Determine the [X, Y] coordinate at the center of the cell enclosing the given text.  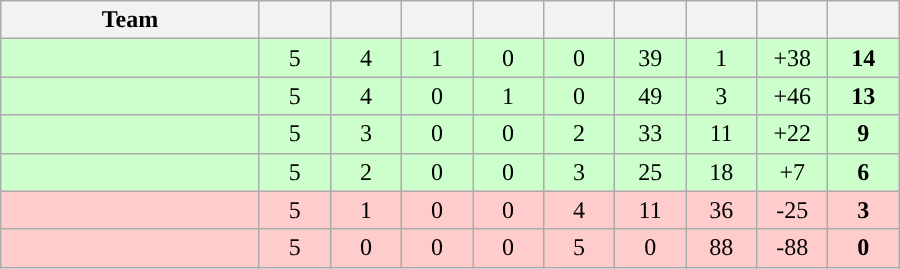
49 [650, 96]
+46 [792, 96]
+22 [792, 134]
-25 [792, 210]
9 [864, 134]
Team [130, 20]
36 [722, 210]
13 [864, 96]
+38 [792, 58]
25 [650, 172]
14 [864, 58]
39 [650, 58]
-88 [792, 248]
6 [864, 172]
+7 [792, 172]
88 [722, 248]
33 [650, 134]
18 [722, 172]
